Capture the cell that displays the provided text and extract its (x, y) central coordinate. 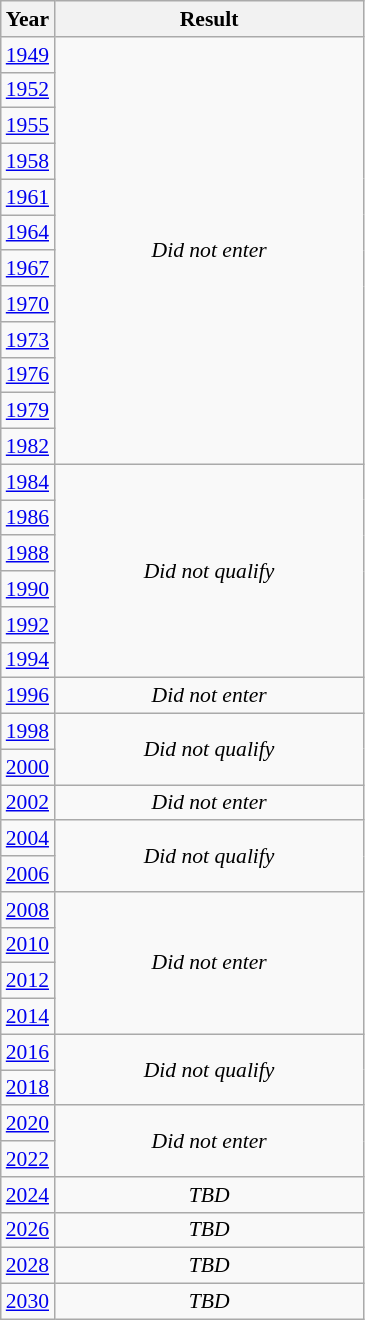
2012 (28, 981)
1994 (28, 660)
1992 (28, 625)
2010 (28, 945)
2018 (28, 1088)
2020 (28, 1124)
Year (28, 19)
1986 (28, 518)
2026 (28, 1230)
1973 (28, 340)
1961 (28, 197)
1976 (28, 375)
1958 (28, 162)
2028 (28, 1266)
1964 (28, 233)
1952 (28, 90)
2030 (28, 1302)
1998 (28, 732)
1949 (28, 55)
1984 (28, 482)
1990 (28, 589)
1967 (28, 269)
2016 (28, 1052)
2014 (28, 1017)
2002 (28, 803)
2004 (28, 839)
Result (209, 19)
1979 (28, 411)
2006 (28, 874)
2022 (28, 1159)
1982 (28, 447)
2000 (28, 767)
2008 (28, 910)
1988 (28, 554)
2024 (28, 1195)
1970 (28, 304)
1996 (28, 696)
1955 (28, 126)
